Return [x, y] of the center of cell containing provided text 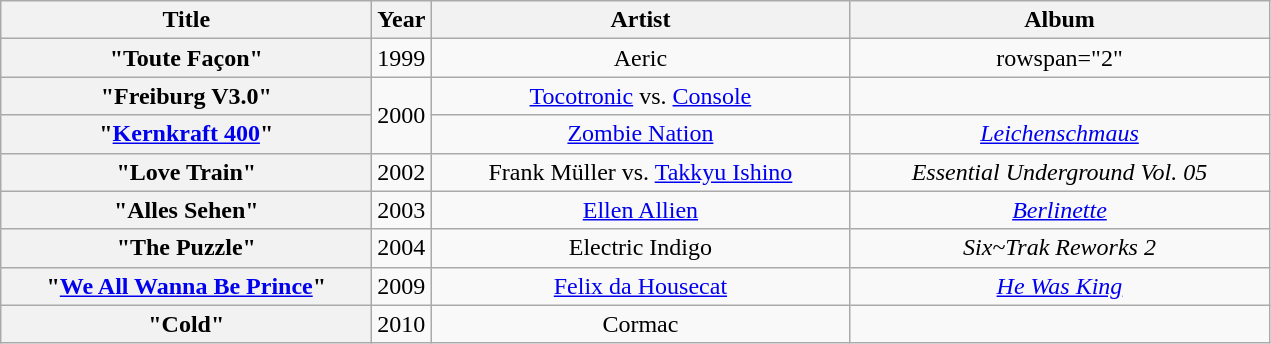
Cormac [640, 324]
Year [402, 20]
2004 [402, 248]
"Toute Façon" [186, 58]
Felix da Housecat [640, 286]
"Cold" [186, 324]
2009 [402, 286]
Essential Underground Vol. 05 [1060, 172]
Artist [640, 20]
2003 [402, 210]
Berlinette [1060, 210]
Leichenschmaus [1060, 134]
"The Puzzle" [186, 248]
1999 [402, 58]
Aeric [640, 58]
Ellen Allien [640, 210]
Zombie Nation [640, 134]
"Kernkraft 400" [186, 134]
"Freiburg V3.0" [186, 96]
He Was King [1060, 286]
2002 [402, 172]
Frank Müller vs. Takkyu Ishino [640, 172]
Six~Trak Reworks 2 [1060, 248]
Electric Indigo [640, 248]
rowspan="2" [1060, 58]
2000 [402, 115]
"We All Wanna Be Prince" [186, 286]
"Alles Sehen" [186, 210]
2010 [402, 324]
Tocotronic vs. Console [640, 96]
Album [1060, 20]
"Love Train" [186, 172]
Title [186, 20]
